Output the [X, Y] coordinate of the center of the cell containing the given text.  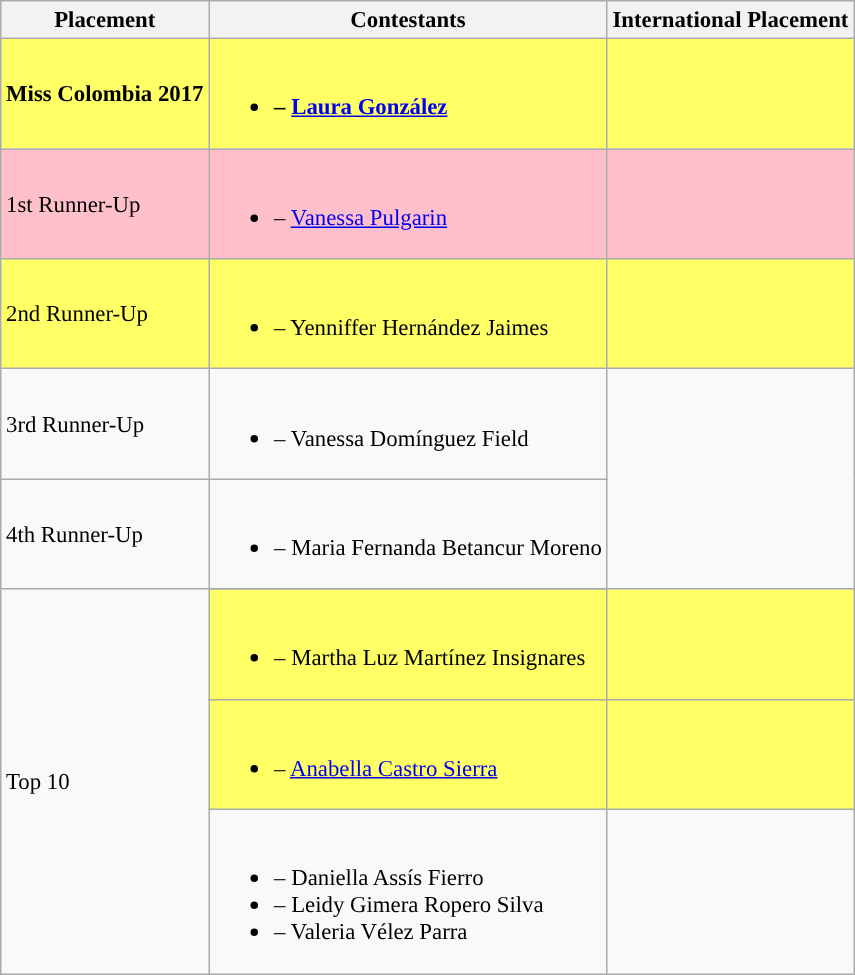
– Martha Luz Martínez Insignares [408, 644]
– Maria Fernanda Betancur Moreno [408, 534]
3rd Runner-Up [105, 424]
– Daniella Assís Fierro – Leidy Gimera Ropero Silva – Valeria Vélez Parra [408, 892]
Top 10 [105, 781]
4th Runner-Up [105, 534]
– Vanessa Domínguez Field [408, 424]
2nd Runner-Up [105, 314]
– Anabella Castro Sierra [408, 754]
– Vanessa Pulgarin [408, 204]
– Yenniffer Hernández Jaimes [408, 314]
Contestants [408, 20]
1st Runner-Up [105, 204]
– Laura González [408, 94]
Miss Colombia 2017 [105, 94]
Placement [105, 20]
International Placement [730, 20]
